Search for the cell housing the specified text and yield its (X, Y) center coordinate. 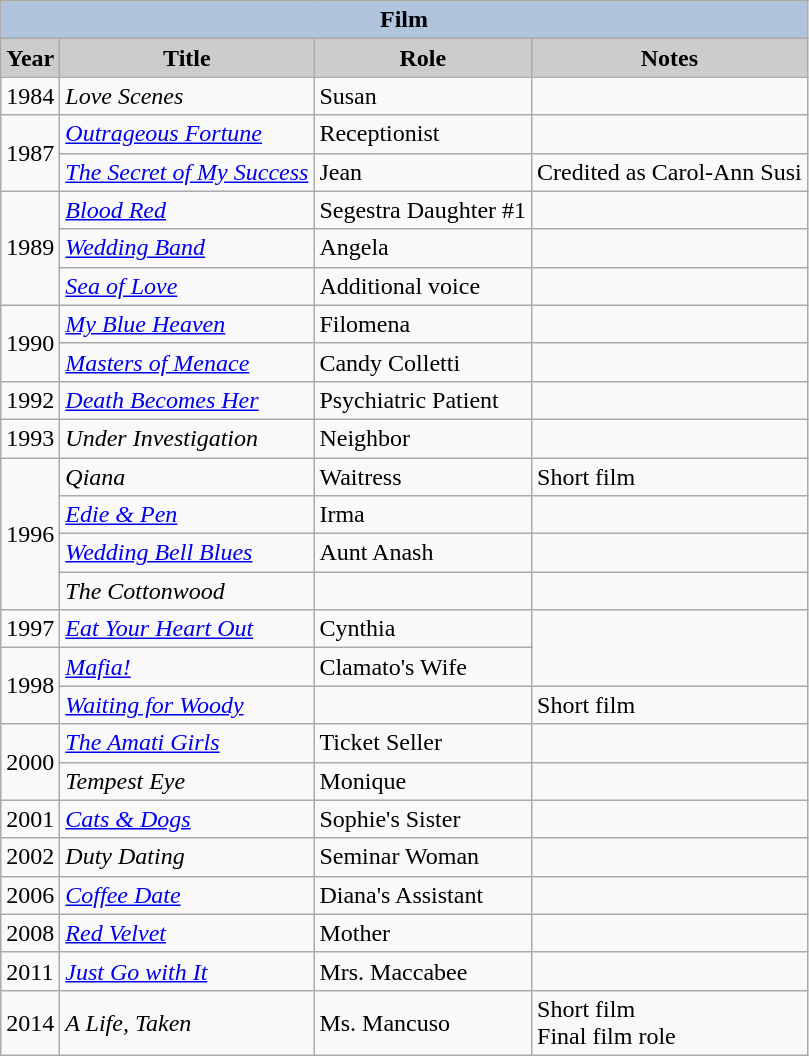
Red Velvet (187, 933)
1992 (30, 400)
2014 (30, 1022)
My Blue Heaven (187, 324)
1990 (30, 343)
Jean (423, 172)
2002 (30, 857)
Outrageous Fortune (187, 134)
2000 (30, 762)
Monique (423, 781)
A Life, Taken (187, 1022)
Candy Colletti (423, 362)
Cats & Dogs (187, 819)
Title (187, 58)
Seminar Woman (423, 857)
1984 (30, 96)
Diana's Assistant (423, 895)
1993 (30, 438)
Additional voice (423, 286)
Eat Your Heart Out (187, 629)
Just Go with It (187, 971)
Year (30, 58)
2001 (30, 819)
Susan (423, 96)
Clamato's Wife (423, 667)
2011 (30, 971)
Cynthia (423, 629)
2006 (30, 895)
The Secret of My Success (187, 172)
Waiting for Woody (187, 705)
Death Becomes Her (187, 400)
The Cottonwood (187, 591)
Coffee Date (187, 895)
Ticket Seller (423, 743)
Mother (423, 933)
Sophie's Sister (423, 819)
1997 (30, 629)
Film (404, 20)
Wedding Band (187, 248)
1989 (30, 248)
Neighbor (423, 438)
Masters of Menace (187, 362)
Wedding Bell Blues (187, 553)
Qiana (187, 477)
Ms. Mancuso (423, 1022)
Under Investigation (187, 438)
Role (423, 58)
Angela (423, 248)
Tempest Eye (187, 781)
Mafia! (187, 667)
Aunt Anash (423, 553)
1996 (30, 534)
Credited as Carol-Ann Susi (670, 172)
1987 (30, 153)
The Amati Girls (187, 743)
Duty Dating (187, 857)
Love Scenes (187, 96)
Notes (670, 58)
Receptionist (423, 134)
Short film Final film role (670, 1022)
Sea of Love (187, 286)
Edie & Pen (187, 515)
Psychiatric Patient (423, 400)
Segestra Daughter #1 (423, 210)
Filomena (423, 324)
Blood Red (187, 210)
2008 (30, 933)
1998 (30, 686)
Mrs. Maccabee (423, 971)
Waitress (423, 477)
Irma (423, 515)
